Return the [X, Y] coordinate for the center point of the cell that contains the specified text.  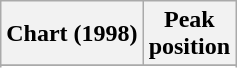
Chart (1998) [72, 34]
Peakposition [189, 34]
